Detect which cell encompasses the target text, then output its (X, Y) center coordinate. 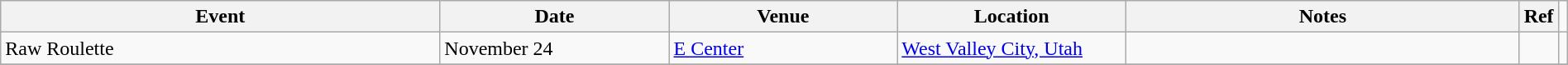
Ref (1538, 17)
West Valley City, Utah (1012, 48)
Raw Roulette (220, 48)
Notes (1323, 17)
Location (1012, 17)
November 24 (554, 48)
E Center (783, 48)
Event (220, 17)
Date (554, 17)
Venue (783, 17)
